Return the [x, y] coordinate for the center point of the cell that contains the specified text.  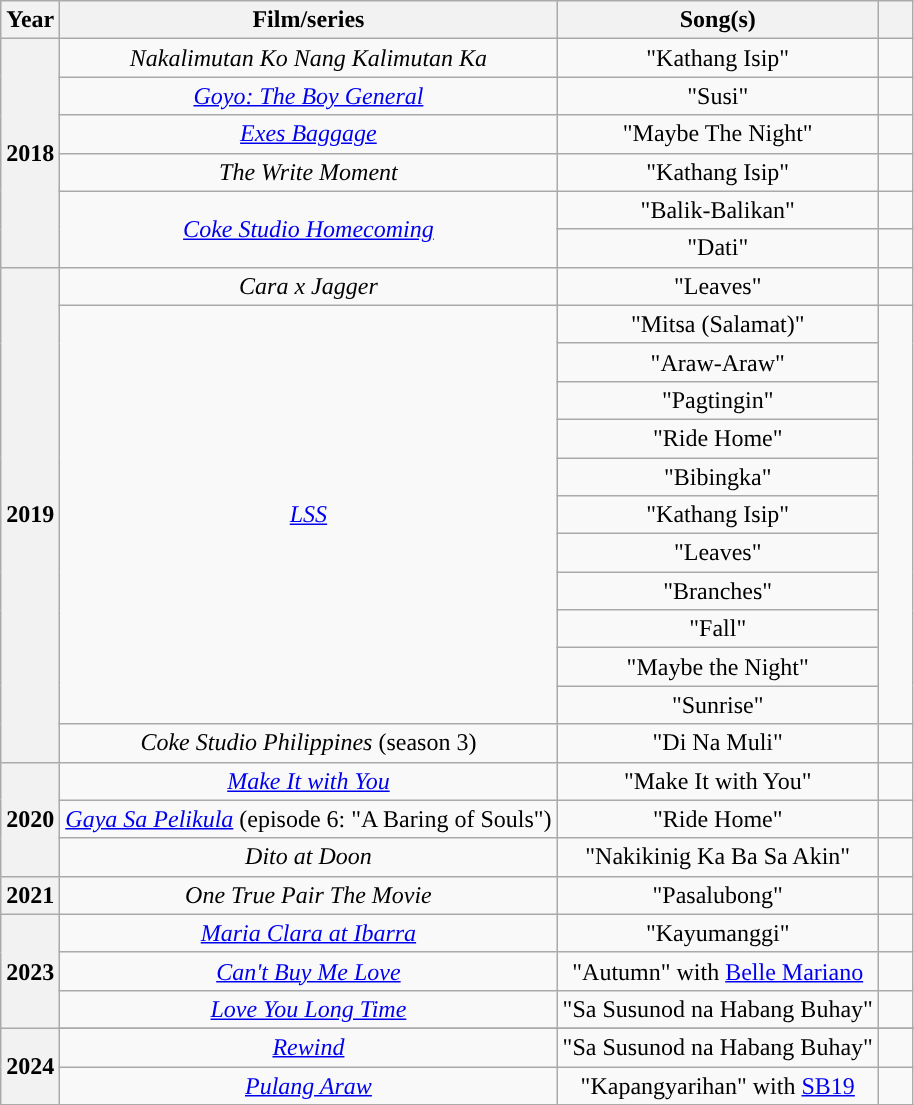
Exes Baggage [308, 134]
"Branches" [718, 591]
Film/series [308, 20]
"Kayumanggi" [718, 933]
"Pagtingin" [718, 400]
The Write Moment [308, 172]
Cara x Jagger [308, 286]
Pulang Araw [308, 1085]
2020 [30, 819]
Dito at Doon [308, 857]
"Bibingka" [718, 477]
"Di Na Muli" [718, 743]
Goyo: The Boy General [308, 96]
"Araw-Araw" [718, 362]
Song(s) [718, 20]
"Susi" [718, 96]
Coke Studio Homecoming [308, 229]
Love You Long Time [308, 1009]
"Nakikinig Ka Ba Sa Akin" [718, 857]
"Mitsa (Salamat)" [718, 324]
"Balik-Balikan" [718, 210]
"Kapangyarihan" with SB19 [718, 1085]
"Sunrise" [718, 705]
"Maybe the Night" [718, 667]
2021 [30, 895]
Year [30, 20]
2018 [30, 153]
"Make It with You" [718, 781]
Maria Clara at Ibarra [308, 933]
2024 [30, 1066]
Gaya Sa Pelikula (episode 6: "A Baring of Souls") [308, 819]
"Autumn" with Belle Mariano [718, 971]
"Dati" [718, 248]
"Pasalubong" [718, 895]
Coke Studio Philippines (season 3) [308, 743]
Nakalimutan Ko Nang Kalimutan Ka [308, 58]
Can't Buy Me Love [308, 971]
One True Pair The Movie [308, 895]
Make It with You [308, 781]
"Fall" [718, 629]
Rewind [308, 1047]
LSS [308, 514]
"Maybe The Night" [718, 134]
2019 [30, 514]
2023 [30, 971]
